Return [X, Y] of the center of cell containing provided text 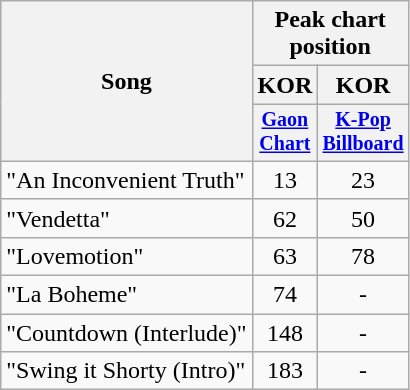
78 [364, 256]
50 [364, 218]
74 [285, 295]
Gaon Chart [285, 132]
23 [364, 180]
148 [285, 333]
K-PopBillboard [364, 132]
63 [285, 256]
Peak chart position [330, 34]
62 [285, 218]
"Vendetta" [126, 218]
"Countdown (Interlude)" [126, 333]
Song [126, 82]
"La Boheme" [126, 295]
183 [285, 371]
"Lovemotion" [126, 256]
"Swing it Shorty (Intro)" [126, 371]
13 [285, 180]
"An Inconvenient Truth" [126, 180]
